Determine the (x, y) coordinate at the center of the cell enclosing the given text.  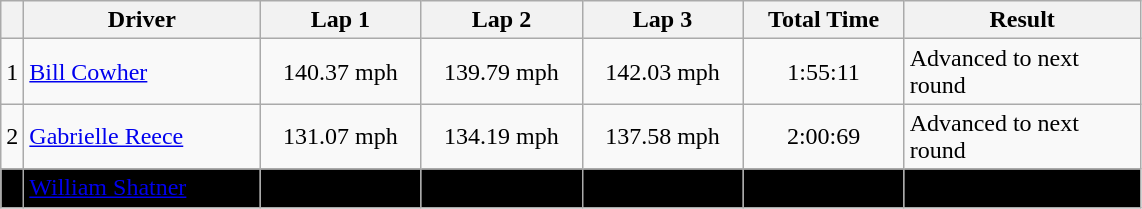
2:00:69 (824, 136)
Gabrielle Reece (142, 136)
Bill Cowher (142, 72)
1:59:56 (824, 188)
134.73 mph (340, 188)
3 (12, 188)
Result (1022, 20)
Total Time (824, 20)
Disqualified (1022, 188)
137.51 mph (662, 188)
131.07 mph (340, 136)
Lap 3 (662, 20)
2 (12, 136)
134.19 mph (502, 136)
William Shatner (142, 188)
139.79 mph (502, 72)
1:55:11 (824, 72)
142.03 mph (662, 72)
Driver (142, 20)
137.58 mph (662, 136)
Lap 1 (340, 20)
134.26 mph (502, 188)
1 (12, 72)
140.37 mph (340, 72)
Lap 2 (502, 20)
